Identify which cell holds the provided text, then report its [x, y] central coordinate. 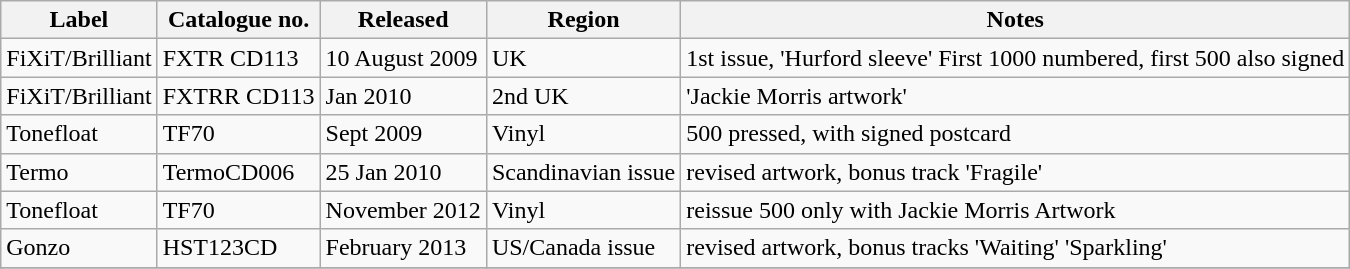
2nd UK [583, 96]
Catalogue no. [238, 20]
FXTRR CD113 [238, 96]
25 Jan 2010 [403, 172]
Scandinavian issue [583, 172]
US/Canada issue [583, 248]
Notes [1016, 20]
Jan 2010 [403, 96]
10 August 2009 [403, 58]
UK [583, 58]
Termo [79, 172]
November 2012 [403, 210]
1st issue, 'Hurford sleeve' First 1000 numbered, first 500 also signed [1016, 58]
FXTR CD113 [238, 58]
500 pressed, with signed postcard [1016, 134]
Label [79, 20]
Region [583, 20]
Sept 2009 [403, 134]
TermoCD006 [238, 172]
February 2013 [403, 248]
reissue 500 only with Jackie Morris Artwork [1016, 210]
HST123CD [238, 248]
'Jackie Morris artwork' [1016, 96]
Released [403, 20]
revised artwork, bonus track 'Fragile' [1016, 172]
revised artwork, bonus tracks 'Waiting' 'Sparkling' [1016, 248]
Gonzo [79, 248]
